Scan for the cell matching the given text and deliver its (X, Y) coordinate at center. 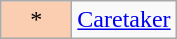
Caretaker (124, 20)
* (36, 20)
